Pinpoint the cell where the given text exists, returning its [x, y] midpoint coordinate. 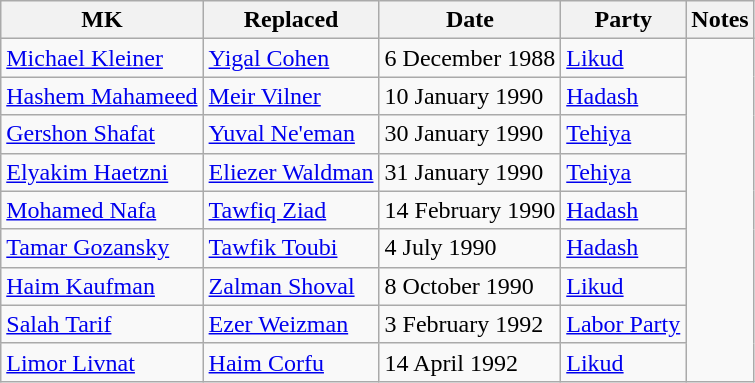
Elyakim Haetzni [102, 172]
Haim Corfu [291, 362]
Limor Livnat [102, 362]
14 February 1990 [470, 210]
Tawfik Toubi [291, 248]
Labor Party [624, 324]
30 January 1990 [470, 134]
Replaced [291, 20]
3 February 1992 [470, 324]
Mohamed Nafa [102, 210]
Zalman Shoval [291, 286]
14 April 1992 [470, 362]
8 October 1990 [470, 286]
Yigal Cohen [291, 58]
Salah Tarif [102, 324]
Yuval Ne'eman [291, 134]
Eliezer Waldman [291, 172]
Gershon Shafat [102, 134]
MK [102, 20]
Hashem Mahameed [102, 96]
31 January 1990 [470, 172]
Ezer Weizman [291, 324]
Michael Kleiner [102, 58]
6 December 1988 [470, 58]
Meir Vilner [291, 96]
10 January 1990 [470, 96]
Notes [720, 20]
Tawfiq Ziad [291, 210]
Haim Kaufman [102, 286]
Date [470, 20]
Party [624, 20]
Tamar Gozansky [102, 248]
4 July 1990 [470, 248]
